Scan for the cell matching the given text and deliver its [X, Y] coordinate at center. 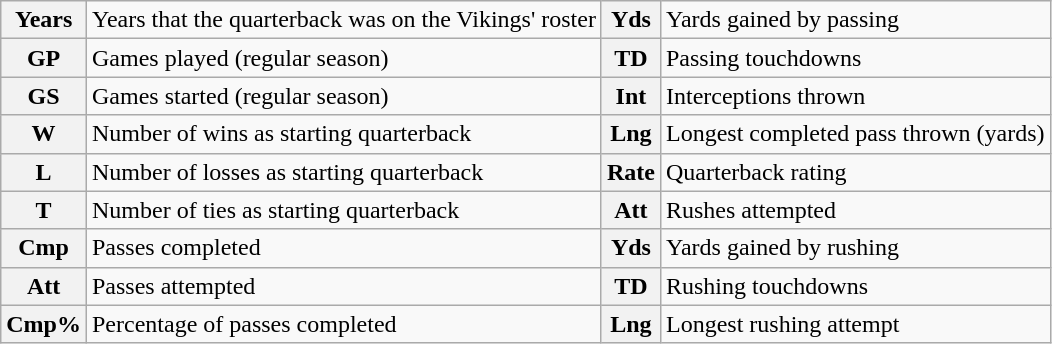
Years that the quarterback was on the Vikings' roster [344, 20]
Rushes attempted [855, 210]
Passing touchdowns [855, 58]
T [44, 210]
GP [44, 58]
Int [630, 96]
Longest completed pass thrown (yards) [855, 134]
Passes attempted [344, 286]
Number of ties as starting quarterback [344, 210]
Rate [630, 172]
Cmp [44, 248]
Number of wins as starting quarterback [344, 134]
Percentage of passes completed [344, 324]
Games started (regular season) [344, 96]
Interceptions thrown [855, 96]
Rushing touchdowns [855, 286]
Games played (regular season) [344, 58]
Number of losses as starting quarterback [344, 172]
Yards gained by passing [855, 20]
Years [44, 20]
L [44, 172]
Quarterback rating [855, 172]
W [44, 134]
Passes completed [344, 248]
Yards gained by rushing [855, 248]
Cmp% [44, 324]
GS [44, 96]
Longest rushing attempt [855, 324]
